Identify which cell holds the provided text, then report its (X, Y) central coordinate. 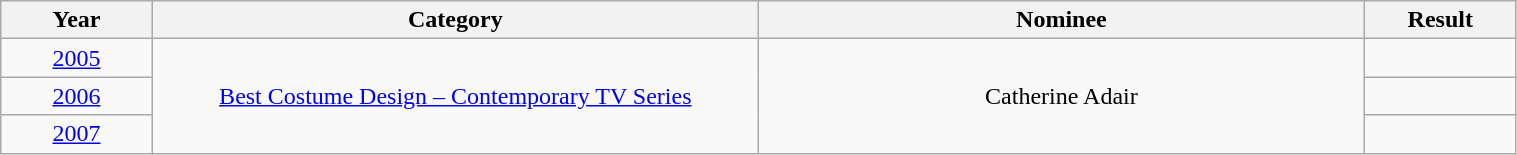
Category (455, 20)
2006 (77, 96)
2005 (77, 58)
Best Costume Design – Contemporary TV Series (455, 96)
2007 (77, 134)
Catherine Adair (1061, 96)
Nominee (1061, 20)
Year (77, 20)
Result (1440, 20)
